Return the (X, Y) coordinate for the center point of the cell that contains the specified text.  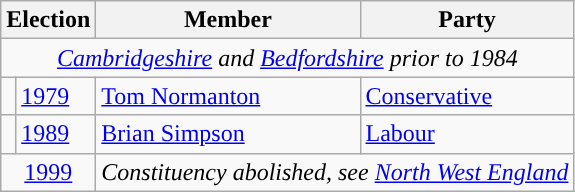
Cambridgeshire and Bedfordshire prior to 1984 (288, 58)
Brian Simpson (228, 134)
Tom Normanton (228, 96)
1989 (56, 134)
Constituency abolished, see North West England (335, 172)
1979 (56, 96)
1999 (48, 172)
Party (467, 20)
Labour (467, 134)
Conservative (467, 96)
Election (48, 20)
Member (228, 20)
